Locate the cell with the specified text and output its [x, y] center coordinate. 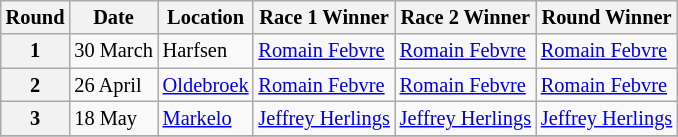
Harfsen [206, 51]
18 May [113, 118]
3 [36, 118]
Round Winner [606, 17]
Race 1 Winner [324, 17]
Race 2 Winner [466, 17]
1 [36, 51]
Location [206, 17]
Round [36, 17]
30 March [113, 51]
Date [113, 17]
2 [36, 85]
Markelo [206, 118]
26 April [113, 85]
Oldebroek [206, 85]
